For the text-containing cell, return its midpoint in (x, y) coordinate format. 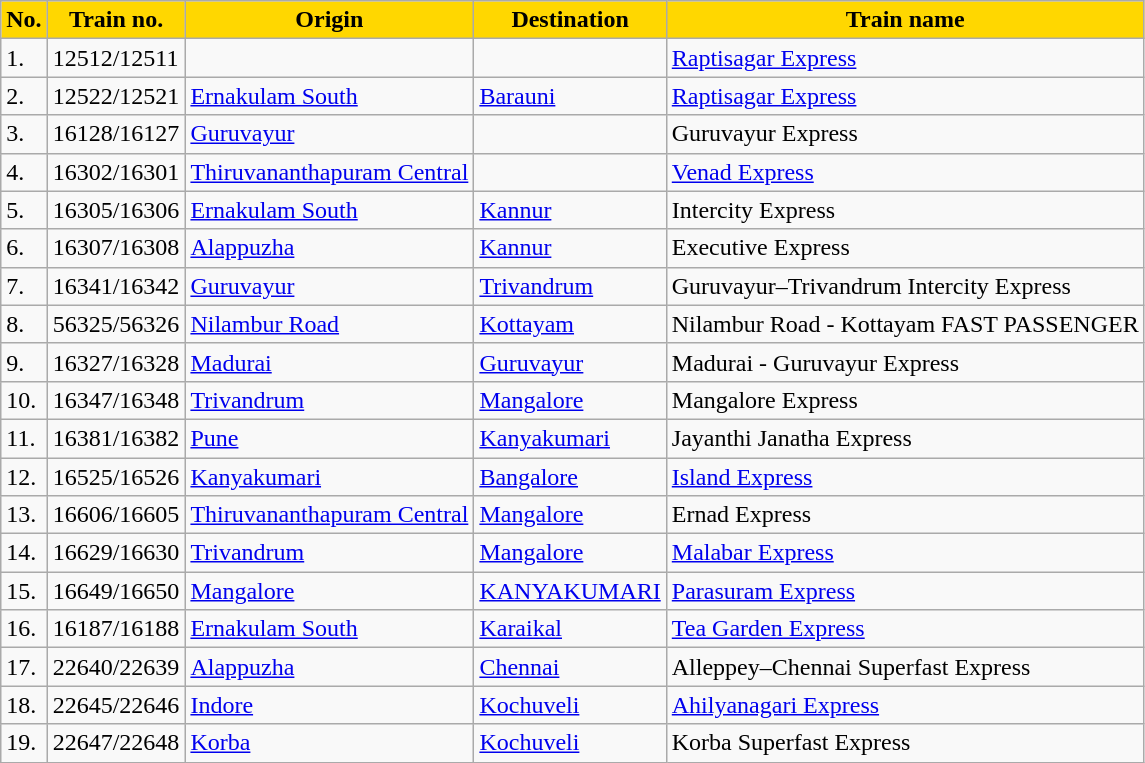
Karaikal (570, 629)
Korba Superfast Express (905, 743)
19. (24, 743)
17. (24, 667)
16307/16308 (116, 248)
Origin (330, 20)
11. (24, 438)
Executive Express (905, 248)
16347/16348 (116, 400)
12. (24, 477)
Bangalore (570, 477)
Venad Express (905, 172)
Korba (330, 743)
4. (24, 172)
Guruvayur Express (905, 134)
16327/16328 (116, 362)
16381/16382 (116, 438)
22647/22648 (116, 743)
Alleppey–Chennai Superfast Express (905, 667)
Pune (330, 438)
16606/16605 (116, 515)
6. (24, 248)
Barauni (570, 96)
56325/56326 (116, 324)
16629/16630 (116, 553)
Ernad Express (905, 515)
Parasuram Express (905, 591)
5. (24, 210)
1. (24, 58)
Madurai - Guruvayur Express (905, 362)
8. (24, 324)
Intercity Express (905, 210)
15. (24, 591)
Island Express (905, 477)
10. (24, 400)
16341/16342 (116, 286)
Kottayam (570, 324)
Nilambur Road - Kottayam FAST PASSENGER (905, 324)
Train name (905, 20)
Madurai (330, 362)
Train no. (116, 20)
Jayanthi Janatha Express (905, 438)
18. (24, 705)
Ahilyanagari Express (905, 705)
12512/12511 (116, 58)
Indore (330, 705)
12522/12521 (116, 96)
9. (24, 362)
Nilambur Road (330, 324)
16187/16188 (116, 629)
16305/16306 (116, 210)
22645/22646 (116, 705)
16128/16127 (116, 134)
7. (24, 286)
KANYAKUMARI (570, 591)
16. (24, 629)
14. (24, 553)
16302/16301 (116, 172)
Chennai (570, 667)
Mangalore Express (905, 400)
Guruvayur–Trivandrum Intercity Express (905, 286)
No. (24, 20)
Destination (570, 20)
22640/22639 (116, 667)
2. (24, 96)
3. (24, 134)
Tea Garden Express (905, 629)
16525/16526 (116, 477)
Malabar Express (905, 553)
13. (24, 515)
16649/16650 (116, 591)
